Pinpoint the cell where the given text exists, returning its [x, y] midpoint coordinate. 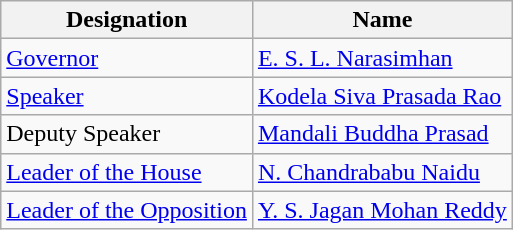
Leader of the Opposition [127, 210]
Speaker [127, 96]
N. Chandrababu Naidu [382, 172]
Governor [127, 58]
Designation [127, 20]
Deputy Speaker [127, 134]
Name [382, 20]
Y. S. Jagan Mohan Reddy [382, 210]
Mandali Buddha Prasad [382, 134]
E. S. L. Narasimhan [382, 58]
Leader of the House [127, 172]
Kodela Siva Prasada Rao [382, 96]
